Identify which cell holds the provided text, then report its (X, Y) central coordinate. 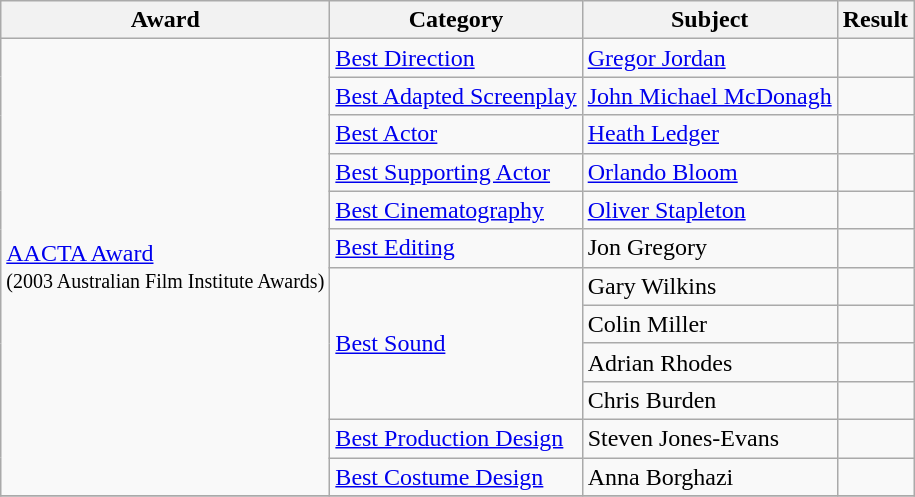
Colin Miller (710, 324)
Best Direction (456, 58)
Gregor Jordan (710, 58)
Best Supporting Actor (456, 172)
Best Actor (456, 134)
Award (166, 20)
Best Cinematography (456, 210)
Category (456, 20)
Heath Ledger (710, 134)
Adrian Rhodes (710, 362)
John Michael McDonagh (710, 96)
Gary Wilkins (710, 286)
Oliver Stapleton (710, 210)
Best Costume Design (456, 477)
Anna Borghazi (710, 477)
Best Adapted Screenplay (456, 96)
Best Sound (456, 343)
Orlando Bloom (710, 172)
Chris Burden (710, 400)
Steven Jones-Evans (710, 438)
Subject (710, 20)
Jon Gregory (710, 248)
Best Editing (456, 248)
Best Production Design (456, 438)
AACTA Award(2003 Australian Film Institute Awards) (166, 268)
Result (875, 20)
